For the text-containing cell, return its midpoint in (x, y) coordinate format. 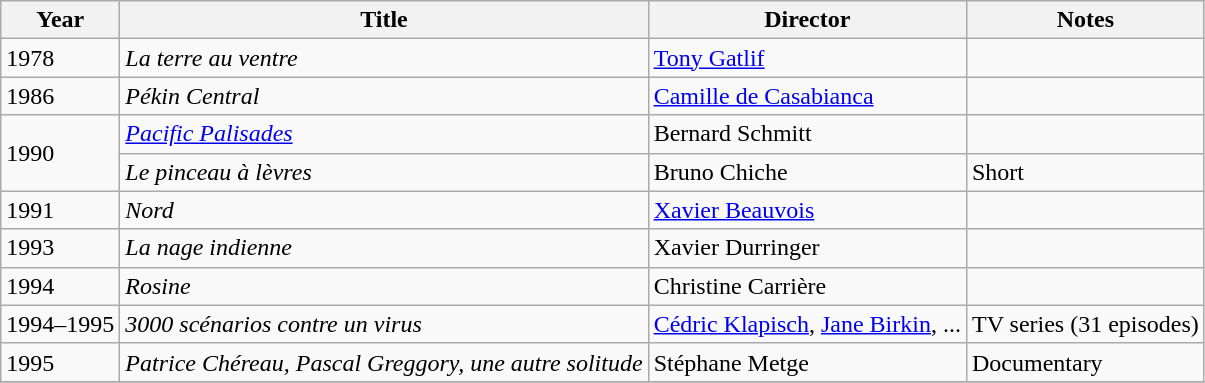
Bruno Chiche (807, 172)
Bernard Schmitt (807, 134)
1994–1995 (60, 324)
Title (384, 20)
3000 scénarios contre un virus (384, 324)
Director (807, 20)
Tony Gatlif (807, 58)
1986 (60, 96)
La nage indienne (384, 248)
TV series (31 episodes) (1085, 324)
Stéphane Metge (807, 362)
1990 (60, 153)
Rosine (384, 286)
Year (60, 20)
Xavier Durringer (807, 248)
Le pinceau à lèvres (384, 172)
1993 (60, 248)
Xavier Beauvois (807, 210)
La terre au ventre (384, 58)
Short (1085, 172)
Christine Carrière (807, 286)
1994 (60, 286)
Patrice Chéreau, Pascal Greggory, une autre solitude (384, 362)
Notes (1085, 20)
1978 (60, 58)
Nord (384, 210)
Pacific Palisades (384, 134)
Camille de Casabianca (807, 96)
Cédric Klapisch, Jane Birkin, ... (807, 324)
1991 (60, 210)
Documentary (1085, 362)
1995 (60, 362)
Pékin Central (384, 96)
